Capture the cell that displays the provided text and extract its [x, y] central coordinate. 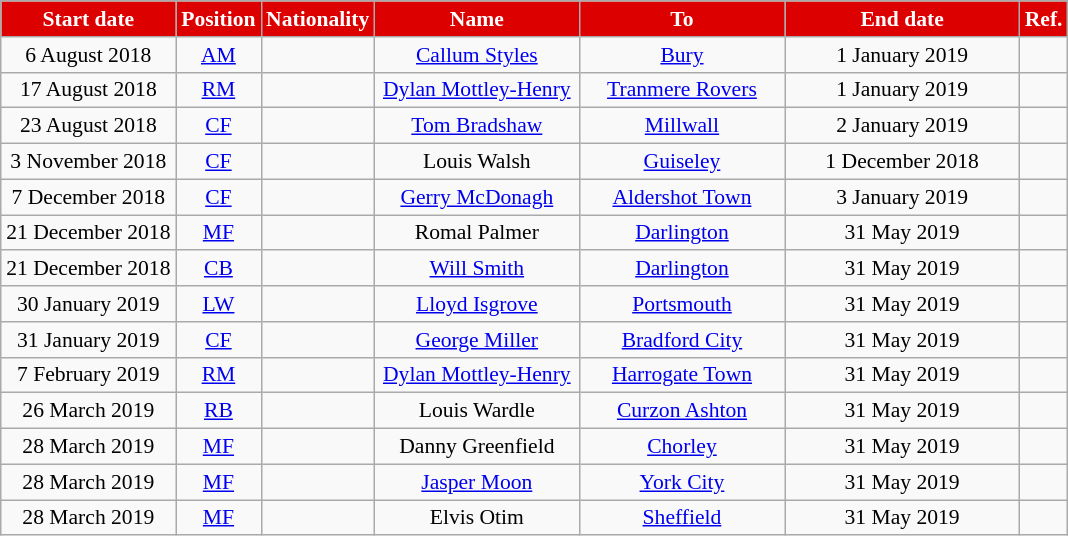
6 August 2018 [88, 55]
Jasper Moon [476, 482]
George Miller [476, 340]
Nationality [318, 19]
2 January 2019 [902, 126]
Gerry McDonagh [476, 197]
Aldershot Town [682, 197]
Callum Styles [476, 55]
Curzon Ashton [682, 411]
3 November 2018 [88, 162]
RB [218, 411]
LW [218, 304]
Start date [88, 19]
Chorley [682, 447]
17 August 2018 [88, 90]
To [682, 19]
Louis Wardle [476, 411]
Ref. [1044, 19]
7 December 2018 [88, 197]
31 January 2019 [88, 340]
Harrogate Town [682, 375]
AM [218, 55]
Millwall [682, 126]
3 January 2019 [902, 197]
Guiseley [682, 162]
Louis Walsh [476, 162]
Sheffield [682, 518]
Will Smith [476, 269]
Romal Palmer [476, 233]
Lloyd Isgrove [476, 304]
Name [476, 19]
23 August 2018 [88, 126]
30 January 2019 [88, 304]
Portsmouth [682, 304]
CB [218, 269]
7 February 2019 [88, 375]
26 March 2019 [88, 411]
York City [682, 482]
1 December 2018 [902, 162]
Bradford City [682, 340]
Danny Greenfield [476, 447]
Tranmere Rovers [682, 90]
Tom Bradshaw [476, 126]
End date [902, 19]
Elvis Otim [476, 518]
Position [218, 19]
Bury [682, 55]
